Locate the cell with the specified text and output its (X, Y) center coordinate. 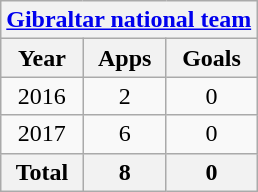
Total (42, 172)
Gibraltar national team (129, 20)
Year (42, 58)
2 (124, 96)
2017 (42, 134)
6 (124, 134)
2016 (42, 96)
Goals (211, 58)
8 (124, 172)
Apps (124, 58)
